For the text-containing cell, return its midpoint in (X, Y) coordinate format. 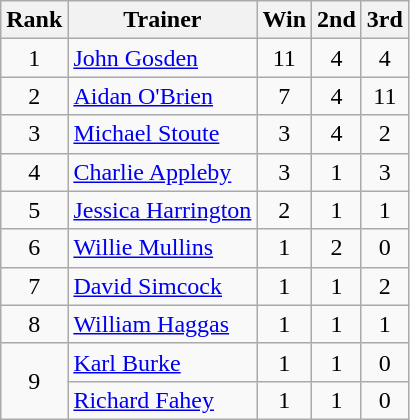
Jessica Harrington (162, 210)
5 (34, 210)
William Haggas (162, 324)
Trainer (162, 20)
John Gosden (162, 58)
Richard Fahey (162, 400)
Karl Burke (162, 362)
Rank (34, 20)
Charlie Appleby (162, 172)
Win (284, 20)
Willie Mullins (162, 248)
6 (34, 248)
8 (34, 324)
Michael Stoute (162, 134)
9 (34, 381)
David Simcock (162, 286)
2nd (337, 20)
Aidan O'Brien (162, 96)
3rd (384, 20)
